Capture the cell that displays the provided text and extract its (X, Y) central coordinate. 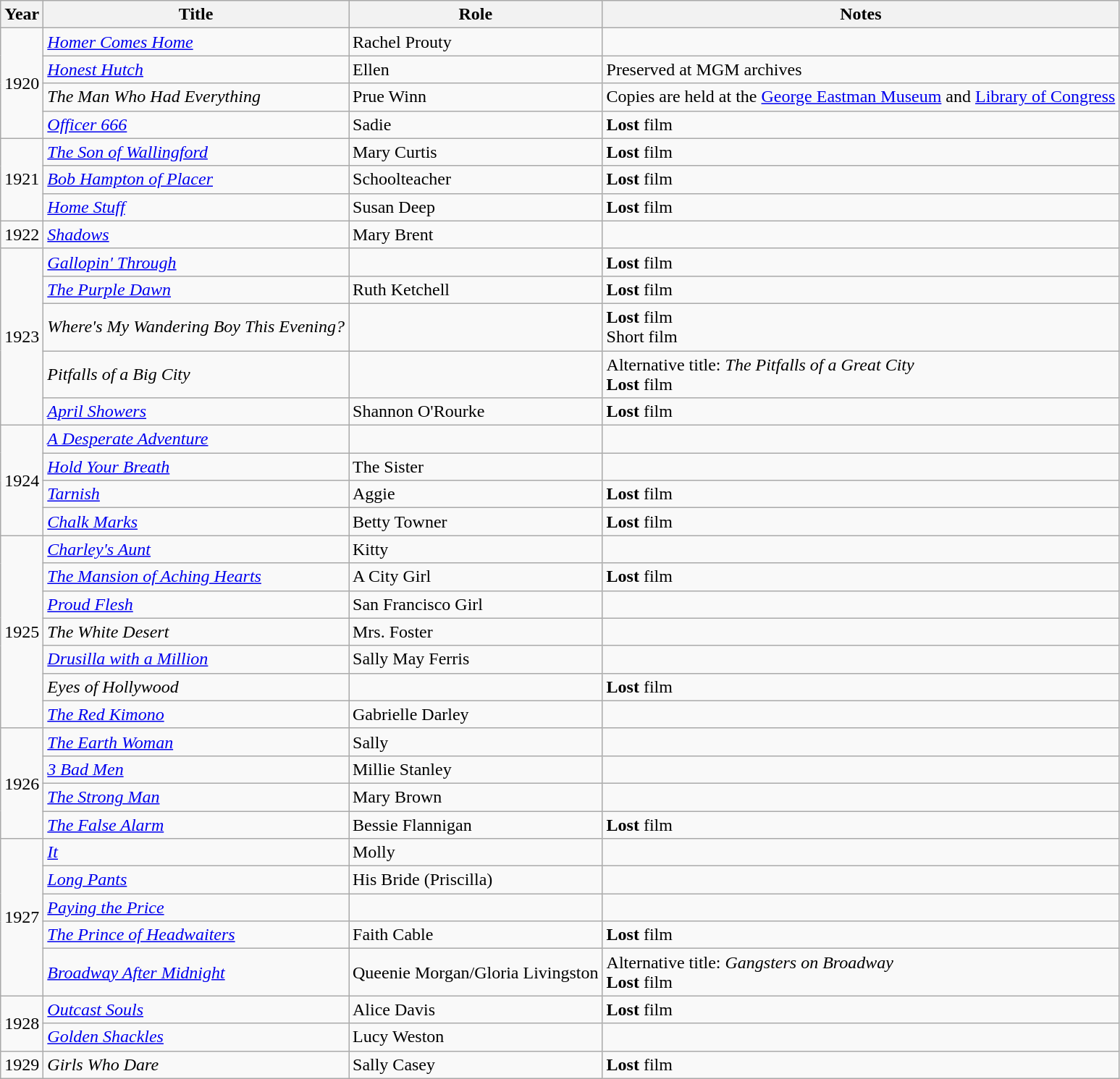
Kitty (476, 549)
The Purple Dawn (196, 289)
Mary Curtis (476, 152)
Schoolteacher (476, 179)
The Son of Wallingford (196, 152)
Pitfalls of a Big City (196, 373)
Girls Who Dare (196, 1065)
Role (476, 14)
Chalk Marks (196, 522)
1928 (22, 1023)
1922 (22, 234)
Paying the Price (196, 907)
Shannon O'Rourke (476, 412)
Hold Your Breath (196, 467)
The Prince of Headwaiters (196, 935)
Officer 666 (196, 124)
Tarnish (196, 494)
The False Alarm (196, 824)
Faith Cable (476, 935)
Mrs. Foster (476, 632)
April Showers (196, 412)
Sally (476, 742)
Outcast Souls (196, 1010)
Millie Stanley (476, 769)
1929 (22, 1065)
Bob Hampton of Placer (196, 179)
Mary Brent (476, 234)
Mary Brown (476, 797)
Queenie Morgan/Gloria Livingston (476, 973)
Aggie (476, 494)
Lucy Weston (476, 1037)
Golden Shackles (196, 1037)
It (196, 852)
Bessie Flannigan (476, 824)
1921 (22, 179)
Shadows (196, 234)
The Earth Woman (196, 742)
Drusilla with a Million (196, 659)
Ellen (476, 69)
Susan Deep (476, 207)
The Mansion of Aching Hearts (196, 577)
Sally May Ferris (476, 659)
Prue Winn (476, 97)
Long Pants (196, 880)
The Strong Man (196, 797)
1923 (22, 337)
A Desperate Adventure (196, 439)
Alternative title: Gangsters on Broadway Lost film (861, 973)
Broadway After Midnight (196, 973)
Home Stuff (196, 207)
Betty Towner (476, 522)
The Red Kimono (196, 714)
1926 (22, 783)
Title (196, 14)
1927 (22, 918)
Sally Casey (476, 1065)
Year (22, 14)
Charley's Aunt (196, 549)
The Sister (476, 467)
1920 (22, 83)
Honest Hutch (196, 69)
Proud Flesh (196, 604)
Gallopin' Through (196, 262)
Alternative title: The Pitfalls of a Great City Lost film (861, 373)
Where's My Wandering Boy This Evening? (196, 327)
Gabrielle Darley (476, 714)
Copies are held at the George Eastman Museum and Library of Congress (861, 97)
Alice Davis (476, 1010)
His Bride (Priscilla) (476, 880)
A City Girl (476, 577)
1924 (22, 481)
Sadie (476, 124)
Preserved at MGM archives (861, 69)
Rachel Prouty (476, 42)
Notes (861, 14)
The White Desert (196, 632)
1925 (22, 632)
Ruth Ketchell (476, 289)
Homer Comes Home (196, 42)
Molly (476, 852)
Eyes of Hollywood (196, 687)
3 Bad Men (196, 769)
Lost film Short film (861, 327)
San Francisco Girl (476, 604)
The Man Who Had Everything (196, 97)
